Return [X, Y] of the center of cell containing provided text 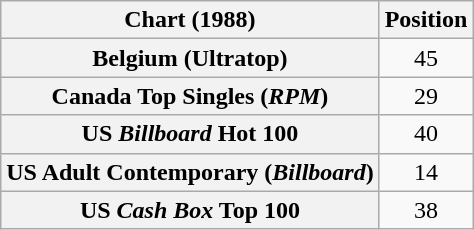
Position [426, 20]
Canada Top Singles (RPM) [190, 96]
14 [426, 172]
Belgium (Ultratop) [190, 58]
40 [426, 134]
US Cash Box Top 100 [190, 210]
45 [426, 58]
US Adult Contemporary (Billboard) [190, 172]
Chart (1988) [190, 20]
29 [426, 96]
US Billboard Hot 100 [190, 134]
38 [426, 210]
